Determine the [X, Y] coordinate at the center of the cell enclosing the given text.  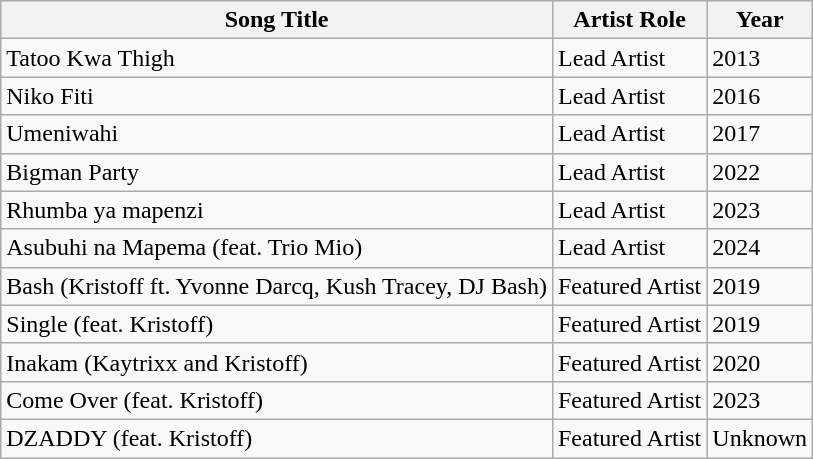
Niko Fiti [277, 96]
Inakam (Kaytrixx and Kristoff) [277, 362]
Single (feat. Kristoff) [277, 324]
Bash (Kristoff ft. Yvonne Darcq, Kush Tracey, DJ Bash) [277, 286]
Year [760, 20]
Rhumba ya mapenzi [277, 210]
Artist Role [629, 20]
2022 [760, 172]
Song Title [277, 20]
Come Over (feat. Kristoff) [277, 400]
Asubuhi na Mapema (feat. Trio Mio) [277, 248]
2013 [760, 58]
DZADDY (feat. Kristoff) [277, 438]
2024 [760, 248]
Tatoo Kwa Thigh [277, 58]
2020 [760, 362]
2016 [760, 96]
Unknown [760, 438]
Umeniwahi [277, 134]
Bigman Party [277, 172]
2017 [760, 134]
